Extract the (x, y) coordinate from the center of the cell holding the provided text.  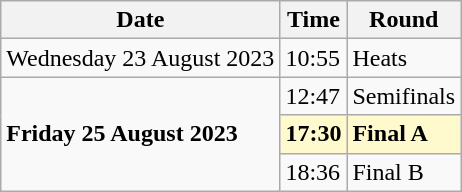
10:55 (314, 58)
Friday 25 August 2023 (140, 134)
Final A (404, 134)
Date (140, 20)
12:47 (314, 96)
18:36 (314, 172)
Heats (404, 58)
Round (404, 20)
Semifinals (404, 96)
Time (314, 20)
17:30 (314, 134)
Wednesday 23 August 2023 (140, 58)
Final B (404, 172)
